Extract the [X, Y] coordinate from the center of the cell holding the provided text.  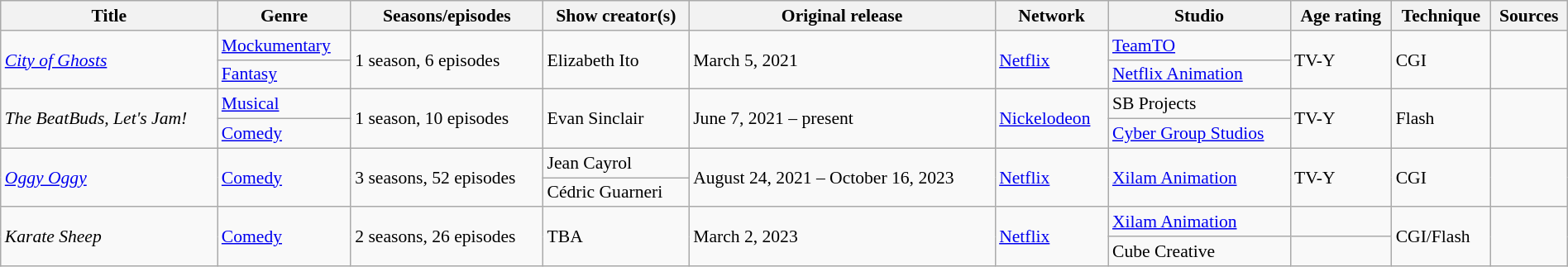
Age rating [1341, 16]
Mockumentary [284, 45]
Oggy Oggy [109, 177]
Cube Creative [1199, 251]
Seasons/episodes [447, 16]
TBA [617, 236]
Show creator(s) [617, 16]
Flash [1441, 119]
Karate Sheep [109, 236]
1 season, 6 episodes [447, 60]
CGI/Flash [1441, 236]
The BeatBuds, Let's Jam! [109, 119]
Elizabeth Ito [617, 60]
Evan Sinclair [617, 119]
Cédric Guarneri [617, 193]
Jean Cayrol [617, 163]
1 season, 10 episodes [447, 119]
Sources [1528, 16]
SB Projects [1199, 104]
Netflix Animation [1199, 74]
March 5, 2021 [842, 60]
Title [109, 16]
Genre [284, 16]
Technique [1441, 16]
Cyber Group Studios [1199, 134]
3 seasons, 52 episodes [447, 177]
March 2, 2023 [842, 236]
City of Ghosts [109, 60]
Fantasy [284, 74]
2 seasons, 26 episodes [447, 236]
Studio [1199, 16]
August 24, 2021 – October 16, 2023 [842, 177]
Musical [284, 104]
June 7, 2021 – present [842, 119]
TeamTO [1199, 45]
Nickelodeon [1052, 119]
Network [1052, 16]
Original release [842, 16]
